Return the (X, Y) coordinate for the center point of the cell that contains the specified text.  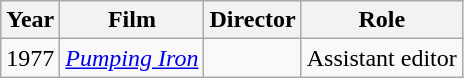
1977 (30, 58)
Year (30, 20)
Assistant editor (382, 58)
Pumping Iron (132, 58)
Director (252, 20)
Role (382, 20)
Film (132, 20)
